For the text-containing cell, return its midpoint in [X, Y] coordinate format. 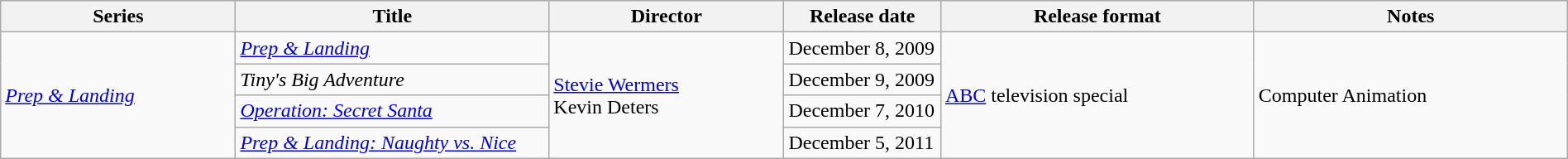
Computer Animation [1411, 95]
December 9, 2009 [862, 79]
Notes [1411, 17]
December 5, 2011 [862, 142]
Tiny's Big Adventure [392, 79]
Operation: Secret Santa [392, 111]
December 7, 2010 [862, 111]
Director [667, 17]
Release date [862, 17]
ABC television special [1097, 95]
Title [392, 17]
Stevie Wermers Kevin Deters [667, 95]
Release format [1097, 17]
Series [118, 17]
Prep & Landing: Naughty vs. Nice [392, 142]
December 8, 2009 [862, 48]
